Pinpoint the cell where the given text exists, returning its (X, Y) midpoint coordinate. 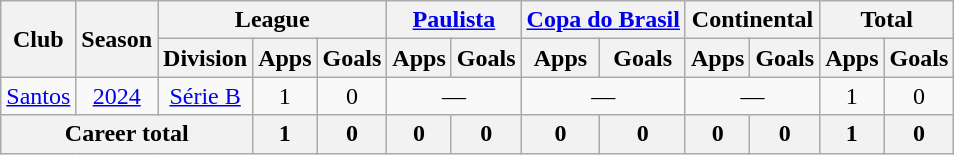
Total (887, 20)
2024 (117, 96)
Série B (206, 96)
Copa do Brasil (603, 20)
Club (38, 39)
Santos (38, 96)
League (272, 20)
Division (206, 58)
Paulista (454, 20)
Season (117, 39)
Career total (127, 134)
Continental (752, 20)
